Extract the (x, y) coordinate from the center of the cell holding the provided text.  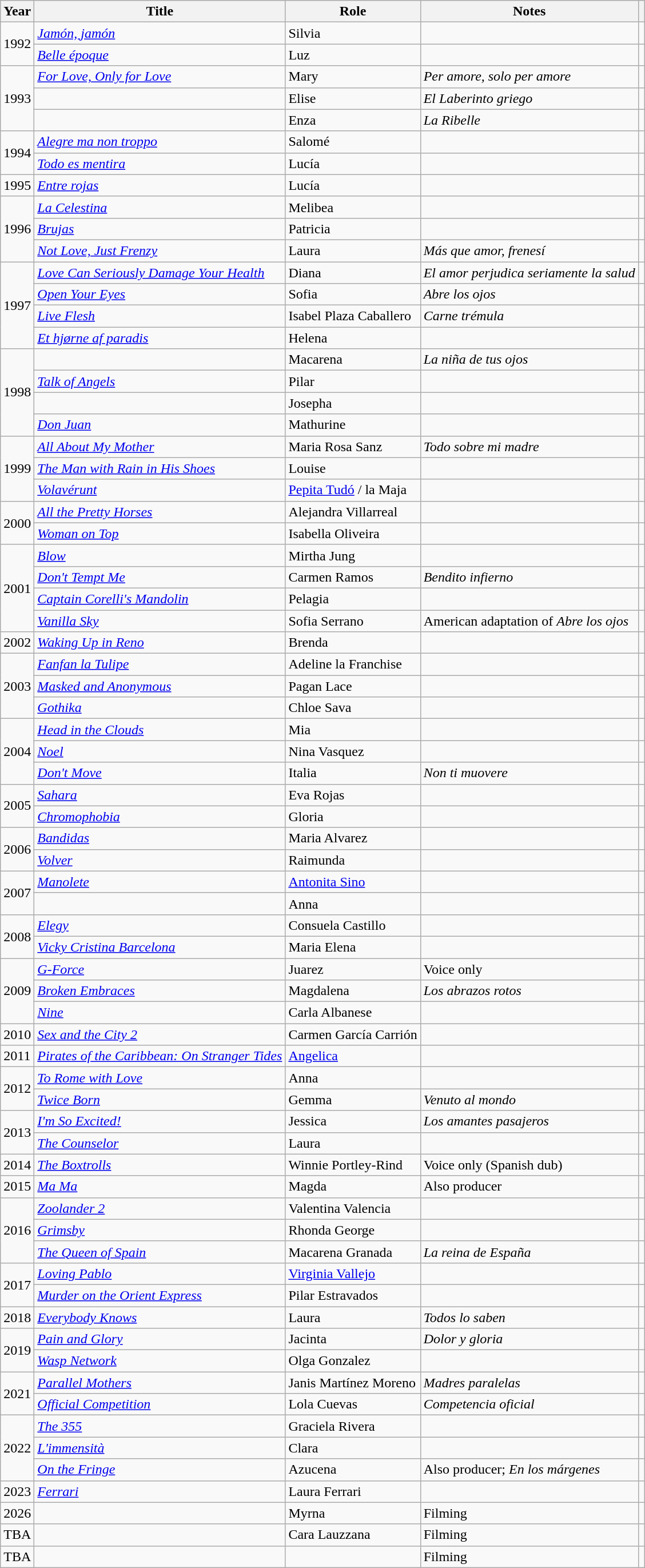
Macarena Granada (353, 1252)
Don Juan (160, 425)
Carne trémula (529, 316)
Enza (353, 120)
Cara Lauzzana (353, 1535)
Sahara (160, 795)
Volver (160, 860)
Consuela Castillo (353, 925)
Zoolander 2 (160, 1208)
Talk of Angels (160, 381)
Elegy (160, 925)
Everybody Knows (160, 1317)
Head in the Clouds (160, 730)
Role (353, 11)
Melibea (353, 207)
Maria Alvarez (353, 838)
Juarez (353, 969)
Bandidas (160, 838)
2010 (17, 1034)
Abre los ojos (529, 295)
Voice only (529, 969)
Murder on the Orient Express (160, 1295)
Pepita Tudó / la Maja (353, 490)
Volavérunt (160, 490)
Luz (353, 55)
Magdalena (353, 991)
The 355 (160, 1426)
Loving Pablo (160, 1273)
Jacinta (353, 1339)
Nina Vasquez (353, 751)
Diana (353, 273)
2007 (17, 893)
Et hjørne af paradis (160, 338)
Brujas (160, 229)
La Celestina (160, 207)
Graciela Rivera (353, 1426)
La Ribelle (529, 120)
Gothika (160, 708)
Mia (353, 730)
La reina de España (529, 1252)
Isabel Plaza Caballero (353, 316)
Mathurine (353, 425)
Jamón, jamón (160, 33)
Maria Elena (353, 947)
2018 (17, 1317)
2011 (17, 1056)
Laura Ferrari (353, 1491)
Vicky Cristina Barcelona (160, 947)
El amor perjudica seriamente la salud (529, 273)
2001 (17, 588)
Sofia (353, 295)
2023 (17, 1491)
Live Flesh (160, 316)
2019 (17, 1350)
Captain Corelli's Mandolin (160, 599)
Louise (353, 468)
1999 (17, 468)
Pirates of the Caribbean: On Stranger Tides (160, 1056)
For Love, Only for Love (160, 77)
Dolor y gloria (529, 1339)
Virginia Vallejo (353, 1273)
1994 (17, 153)
Pagan Lace (353, 686)
La niña de tus ojos (529, 360)
2005 (17, 806)
Pilar (353, 381)
Twice Born (160, 1100)
Magda (353, 1187)
Carmen García Carrión (353, 1034)
Per amore, solo per amore (529, 77)
Voice only (Spanish dub) (529, 1165)
Sex and the City 2 (160, 1034)
Manolete (160, 882)
Salomé (353, 142)
The Queen of Spain (160, 1252)
The Boxtrolls (160, 1165)
Janis Martínez Moreno (353, 1383)
Love Can Seriously Damage Your Health (160, 273)
Elise (353, 98)
2026 (17, 1513)
2021 (17, 1394)
Mary (353, 77)
Angelica (353, 1056)
2012 (17, 1089)
Clara (353, 1448)
Gemma (353, 1100)
2006 (17, 849)
1992 (17, 44)
Non ti muovere (529, 773)
Year (17, 11)
2009 (17, 991)
2004 (17, 751)
2022 (17, 1448)
Rhonda George (353, 1230)
Todos lo saben (529, 1317)
Maria Rosa Sanz (353, 447)
Isabella Oliveira (353, 534)
Jessica (353, 1121)
Madres paralelas (529, 1383)
Parallel Mothers (160, 1383)
Woman on Top (160, 534)
L'immensità (160, 1448)
2003 (17, 686)
Title (160, 11)
Also producer; En los márgenes (529, 1470)
1995 (17, 185)
Olga Gonzalez (353, 1361)
Don't Tempt Me (160, 577)
Competencia oficial (529, 1404)
2017 (17, 1284)
Macarena (353, 360)
Belle époque (160, 55)
Official Competition (160, 1404)
All About My Mother (160, 447)
Alegre ma non troppo (160, 142)
Todo sobre mi madre (529, 447)
Lola Cuevas (353, 1404)
Brenda (353, 643)
Venuto al mondo (529, 1100)
Waking Up in Reno (160, 643)
Also producer (529, 1187)
G-Force (160, 969)
Not Love, Just Frenzy (160, 250)
Todo es mentira (160, 164)
Blow (160, 555)
Más que amor, frenesí (529, 250)
Wasp Network (160, 1361)
Eva Rojas (353, 795)
All the Pretty Horses (160, 512)
Open Your Eyes (160, 295)
Chromophobia (160, 817)
The Counselor (160, 1143)
2016 (17, 1230)
Pain and Glory (160, 1339)
1996 (17, 229)
I'm So Excited! (160, 1121)
1998 (17, 392)
Grimsby (160, 1230)
Gloria (353, 817)
Carmen Ramos (353, 577)
Ma Ma (160, 1187)
Notes (529, 11)
Patricia (353, 229)
Silvia (353, 33)
Vanilla Sky (160, 620)
2000 (17, 523)
Carla Albanese (353, 1013)
Sofia Serrano (353, 620)
Josepha (353, 403)
Antonita Sino (353, 882)
2013 (17, 1132)
Los amantes pasajeros (529, 1121)
Italia (353, 773)
Pilar Estravados (353, 1295)
Broken Embraces (160, 991)
Chloe Sava (353, 708)
2002 (17, 643)
Adeline la Franchise (353, 664)
Bendito infierno (529, 577)
Valentina Valencia (353, 1208)
Myrna (353, 1513)
Fanfan la Tulipe (160, 664)
1993 (17, 98)
Nine (160, 1013)
American adaptation of Abre los ojos (529, 620)
Raimunda (353, 860)
El Laberinto griego (529, 98)
2015 (17, 1187)
Azucena (353, 1470)
Masked and Anonymous (160, 686)
Ferrari (160, 1491)
Los abrazos rotos (529, 991)
On the Fringe (160, 1470)
Mirtha Jung (353, 555)
Winnie Portley-Rind (353, 1165)
To Rome with Love (160, 1078)
Noel (160, 751)
Helena (353, 338)
1997 (17, 305)
Entre rojas (160, 185)
Don't Move (160, 773)
The Man with Rain in His Shoes (160, 468)
2008 (17, 936)
2014 (17, 1165)
Alejandra Villarreal (353, 512)
Pelagia (353, 599)
